Determine the (x, y) coordinate at the center of the cell enclosing the given text.  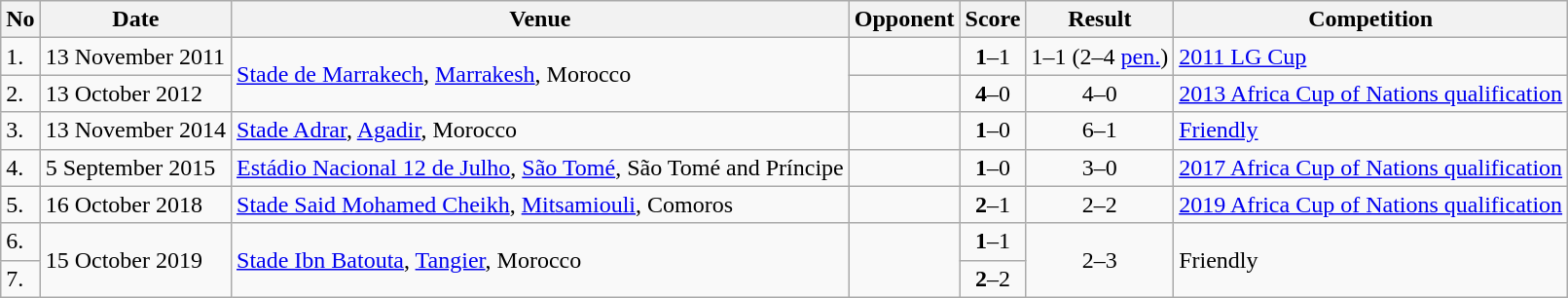
2–1 (993, 205)
2–3 (1100, 260)
5 September 2015 (135, 168)
Stade Adrar, Agadir, Morocco (541, 130)
No (20, 19)
6. (20, 242)
2. (20, 93)
Date (135, 19)
Result (1100, 19)
2013 Africa Cup of Nations qualification (1370, 93)
Stade Ibn Batouta, Tangier, Morocco (541, 260)
2011 LG Cup (1370, 56)
15 October 2019 (135, 260)
1. (20, 56)
13 November 2011 (135, 56)
3–0 (1100, 168)
Competition (1370, 19)
5. (20, 205)
2019 Africa Cup of Nations qualification (1370, 205)
Score (993, 19)
2017 Africa Cup of Nations qualification (1370, 168)
Stade de Marrakech, Marrakesh, Morocco (541, 75)
Stade Said Mohamed Cheikh, Mitsamiouli, Comoros (541, 205)
13 November 2014 (135, 130)
Estádio Nacional 12 de Julho, São Tomé, São Tomé and Príncipe (541, 168)
6–1 (1100, 130)
Opponent (904, 19)
1–1 (2–4 pen.) (1100, 56)
16 October 2018 (135, 205)
3. (20, 130)
Venue (541, 19)
4. (20, 168)
7. (20, 279)
13 October 2012 (135, 93)
